Extract the (X, Y) coordinate from the center of the cell holding the provided text.  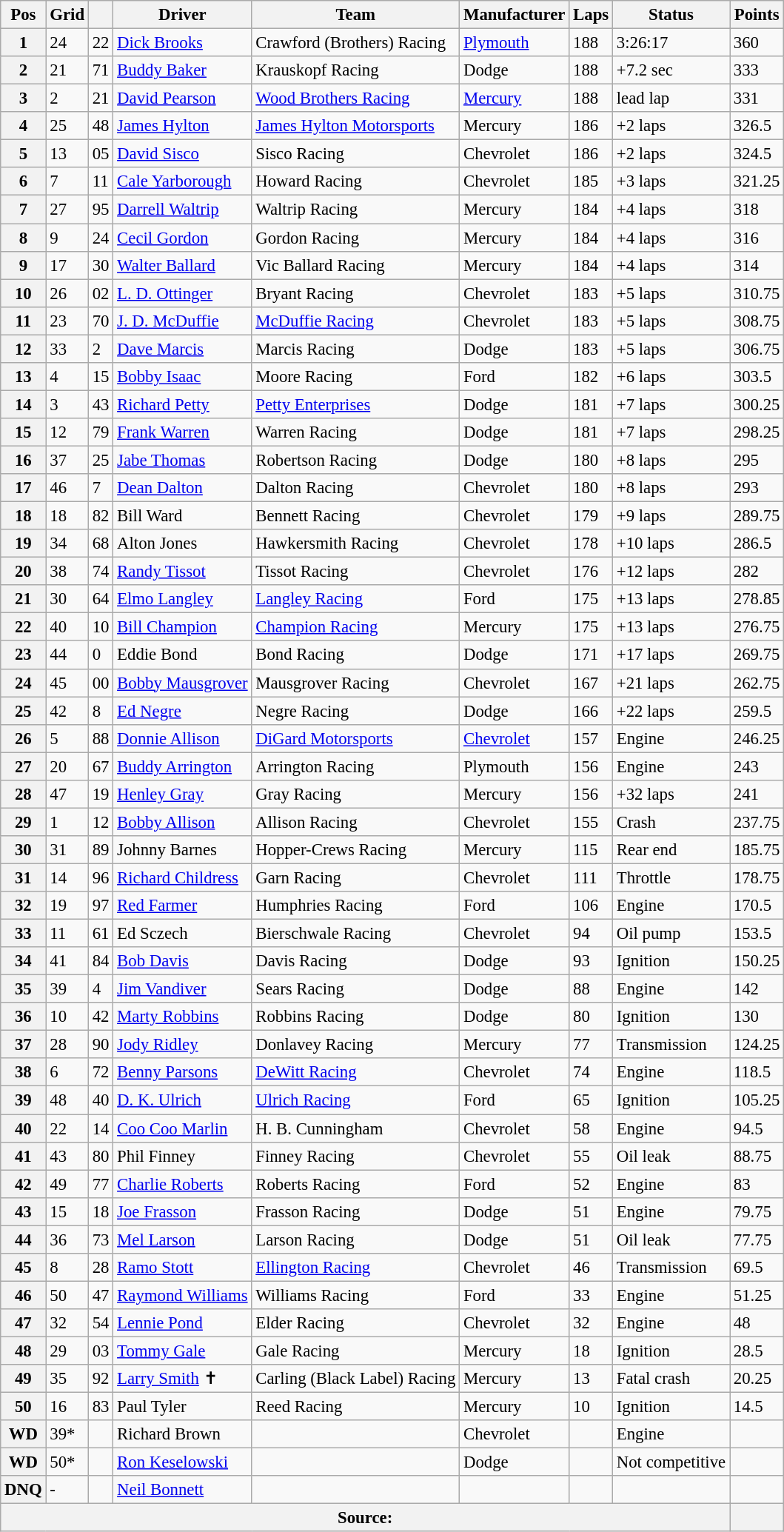
Buddy Baker (182, 70)
298.25 (757, 432)
+10 laps (671, 543)
Larry Smith ✝ (182, 1379)
77.75 (757, 1240)
Sisco Racing (355, 154)
289.75 (757, 516)
Mel Larson (182, 1240)
Howard Racing (355, 181)
Phil Finney (182, 1156)
05 (101, 154)
Frasson Racing (355, 1211)
Fatal crash (671, 1379)
259.5 (757, 711)
0 (101, 655)
318 (757, 210)
+21 laps (671, 683)
Allison Racing (355, 822)
Richard Petty (182, 404)
Williams Racing (355, 1295)
Bobby Isaac (182, 377)
Hawkersmith Racing (355, 543)
D. K. Ulrich (182, 1100)
Jim Vandiver (182, 989)
Negre Racing (355, 711)
Mausgrover Racing (355, 683)
142 (757, 989)
Ed Negre (182, 711)
+7.2 sec (671, 70)
Ron Keselowski (182, 1462)
DeWitt Racing (355, 1073)
Dalton Racing (355, 488)
Bobby Mausgrover (182, 683)
Richard Childress (182, 877)
Tissot Racing (355, 572)
Larson Racing (355, 1240)
Vic Ballard Racing (355, 265)
Bill Champion (182, 627)
Champion Racing (355, 627)
DNQ (24, 1490)
Ramo Stott (182, 1268)
69.5 (757, 1268)
Not competitive (671, 1462)
243 (757, 766)
Richard Brown (182, 1434)
93 (591, 961)
Gordon Racing (355, 238)
79 (101, 432)
Petty Enterprises (355, 404)
David Sisco (182, 154)
Bennett Racing (355, 516)
Points (757, 15)
Pos (24, 15)
Elmo Langley (182, 599)
+9 laps (671, 516)
Cecil Gordon (182, 238)
Joe Frasson (182, 1211)
Robertson Racing (355, 460)
306.75 (757, 349)
178 (591, 543)
58 (591, 1128)
Raymond Williams (182, 1295)
Crawford (Brothers) Racing (355, 43)
Waltrip Racing (355, 210)
360 (757, 43)
J. D. McDuffie (182, 321)
61 (101, 934)
310.75 (757, 293)
Humphries Racing (355, 906)
McDuffie Racing (355, 321)
Jabe Thomas (182, 460)
185.75 (757, 850)
Paul Tyler (182, 1407)
Buddy Arrington (182, 766)
Team (355, 15)
106 (591, 906)
179 (591, 516)
Laps (591, 15)
324.5 (757, 154)
130 (757, 1017)
90 (101, 1045)
Arrington Racing (355, 766)
182 (591, 377)
295 (757, 460)
Bierschwale Racing (355, 934)
89 (101, 850)
+22 laps (671, 711)
278.85 (757, 599)
Krauskopf Racing (355, 70)
157 (591, 738)
166 (591, 711)
185 (591, 181)
3:26:17 (671, 43)
Donlavey Racing (355, 1045)
51.25 (757, 1295)
Langley Racing (355, 599)
Gale Racing (355, 1351)
282 (757, 572)
Randy Tissot (182, 572)
+3 laps (671, 181)
303.5 (757, 377)
Hopper-Crews Racing (355, 850)
Bill Ward (182, 516)
64 (101, 599)
Moore Racing (355, 377)
Frank Warren (182, 432)
150.25 (757, 961)
Status (671, 15)
Cale Yarborough (182, 181)
Henley Gray (182, 795)
105.25 (757, 1100)
67 (101, 766)
James Hylton (182, 126)
118.5 (757, 1073)
14.5 (757, 1407)
Eddie Bond (182, 655)
50* (67, 1462)
314 (757, 265)
Rear end (671, 850)
00 (101, 683)
DiGard Motorsports (355, 738)
Wood Brothers Racing (355, 98)
Walter Ballard (182, 265)
333 (757, 70)
65 (591, 1100)
70 (101, 321)
237.75 (757, 822)
+32 laps (671, 795)
94 (591, 934)
L. D. Ottinger (182, 293)
276.75 (757, 627)
Manufacturer (515, 15)
Johnny Barnes (182, 850)
Elder Racing (355, 1323)
Red Farmer (182, 906)
Grid (67, 15)
Dean Dalton (182, 488)
02 (101, 293)
Alton Jones (182, 543)
115 (591, 850)
97 (101, 906)
Bryant Racing (355, 293)
170.5 (757, 906)
71 (101, 70)
Oil pump (671, 934)
Marty Robbins (182, 1017)
95 (101, 210)
326.5 (757, 126)
111 (591, 877)
Jody Ridley (182, 1045)
Marcis Racing (355, 349)
171 (591, 655)
David Pearson (182, 98)
James Hylton Motorsports (355, 126)
92 (101, 1379)
262.75 (757, 683)
88.75 (757, 1156)
124.25 (757, 1045)
155 (591, 822)
Source: (366, 1518)
28.5 (757, 1351)
Bobby Allison (182, 822)
03 (101, 1351)
Darrell Waltrip (182, 210)
55 (591, 1156)
Ed Sczech (182, 934)
Crash (671, 822)
167 (591, 683)
Finney Racing (355, 1156)
Davis Racing (355, 961)
Ellington Racing (355, 1268)
178.75 (757, 877)
316 (757, 238)
82 (101, 516)
Roberts Racing (355, 1184)
Benny Parsons (182, 1073)
176 (591, 572)
94.5 (757, 1128)
84 (101, 961)
Garn Racing (355, 877)
Charlie Roberts (182, 1184)
73 (101, 1240)
Robbins Racing (355, 1017)
331 (757, 98)
Sears Racing (355, 989)
39* (67, 1434)
Ulrich Racing (355, 1100)
- (67, 1490)
52 (591, 1184)
308.75 (757, 321)
lead lap (671, 98)
+6 laps (671, 377)
300.25 (757, 404)
+12 laps (671, 572)
Lennie Pond (182, 1323)
Coo Coo Marlin (182, 1128)
293 (757, 488)
321.25 (757, 181)
+17 laps (671, 655)
269.75 (757, 655)
Neil Bonnett (182, 1490)
Driver (182, 15)
241 (757, 795)
Reed Racing (355, 1407)
Bob Davis (182, 961)
79.75 (757, 1211)
Dave Marcis (182, 349)
96 (101, 877)
Gray Racing (355, 795)
20.25 (757, 1379)
286.5 (757, 543)
72 (101, 1073)
Carling (Black Label) Racing (355, 1379)
153.5 (757, 934)
Dick Brooks (182, 43)
Bond Racing (355, 655)
Warren Racing (355, 432)
54 (101, 1323)
Tommy Gale (182, 1351)
246.25 (757, 738)
68 (101, 543)
Throttle (671, 877)
Donnie Allison (182, 738)
H. B. Cunningham (355, 1128)
